Return (x, y) of the center of cell containing provided text 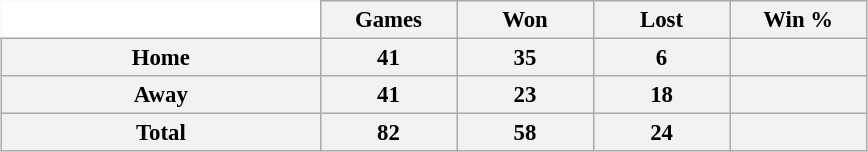
82 (388, 133)
18 (662, 95)
Win % (798, 20)
24 (662, 133)
Away (162, 95)
6 (662, 58)
Home (162, 58)
Won (526, 20)
Lost (662, 20)
Total (162, 133)
Games (388, 20)
23 (526, 95)
35 (526, 58)
58 (526, 133)
